Find where the given text appears and provide that cell's center as [x, y] coordinate. 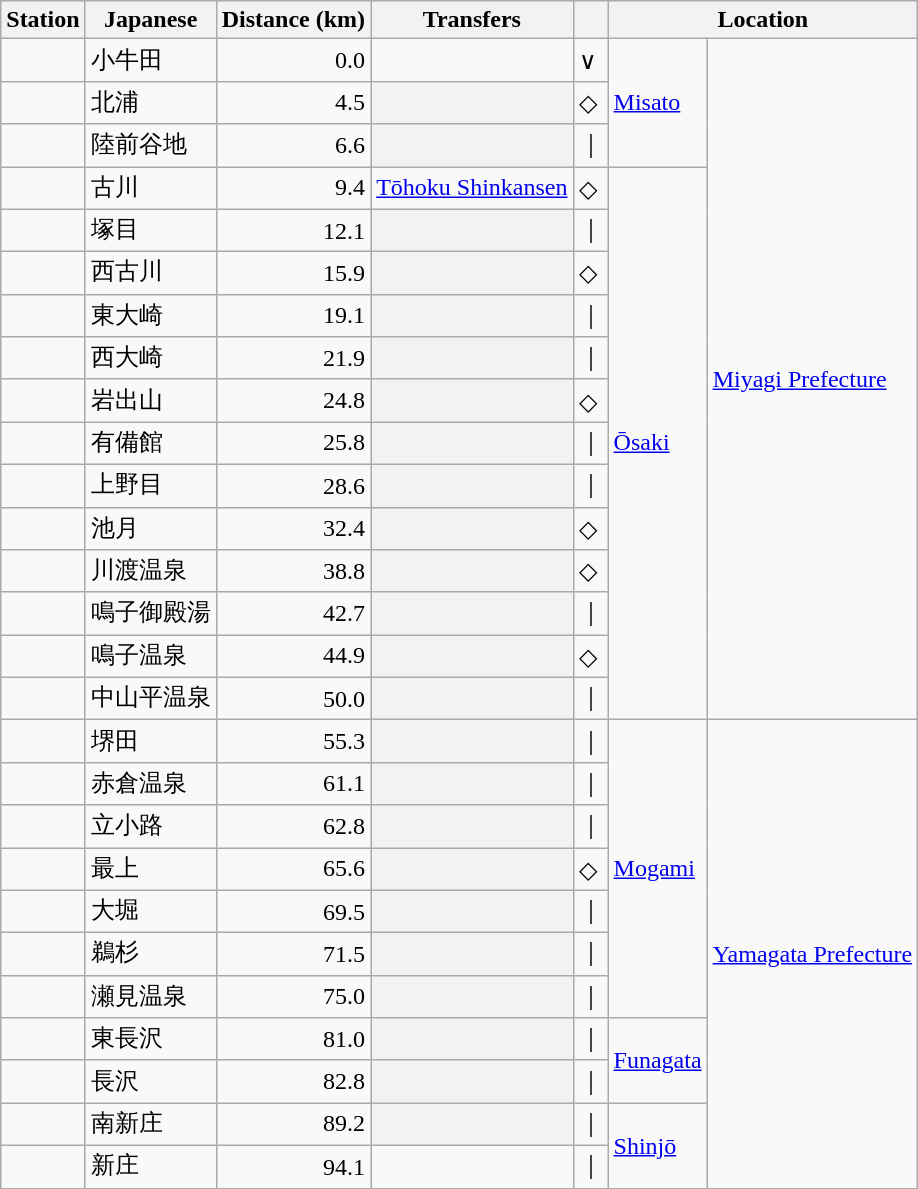
4.5 [293, 102]
鳴子温泉 [150, 656]
12.1 [293, 230]
89.2 [293, 1124]
82.8 [293, 1082]
0.0 [293, 60]
61.1 [293, 784]
最上 [150, 870]
鳴子御殿湯 [150, 614]
50.0 [293, 698]
Miyagi Prefecture [812, 380]
Japanese [150, 20]
62.8 [293, 826]
15.9 [293, 274]
71.5 [293, 954]
∨ [590, 60]
44.9 [293, 656]
Shinjō [658, 1146]
Distance (km) [293, 20]
池月 [150, 528]
Misato [658, 103]
塚目 [150, 230]
瀬見温泉 [150, 996]
鵜杉 [150, 954]
南新庄 [150, 1124]
65.6 [293, 870]
西古川 [150, 274]
94.1 [293, 1166]
9.4 [293, 188]
Location [763, 20]
北浦 [150, 102]
Ōsaki [658, 442]
有備館 [150, 444]
中山平温泉 [150, 698]
長沢 [150, 1082]
東長沢 [150, 1040]
川渡温泉 [150, 572]
Station [43, 20]
6.6 [293, 146]
西大崎 [150, 358]
赤倉温泉 [150, 784]
陸前谷地 [150, 146]
上野目 [150, 486]
21.9 [293, 358]
堺田 [150, 742]
81.0 [293, 1040]
75.0 [293, 996]
28.6 [293, 486]
42.7 [293, 614]
19.1 [293, 316]
32.4 [293, 528]
Tōhoku Shinkansen [472, 188]
24.8 [293, 400]
Funagata [658, 1060]
Mogami [658, 869]
55.3 [293, 742]
古川 [150, 188]
Yamagata Prefecture [812, 954]
25.8 [293, 444]
岩出山 [150, 400]
新庄 [150, 1166]
東大崎 [150, 316]
大堀 [150, 912]
38.8 [293, 572]
69.5 [293, 912]
Transfers [472, 20]
立小路 [150, 826]
小牛田 [150, 60]
